Return (x, y) of the center of cell containing provided text 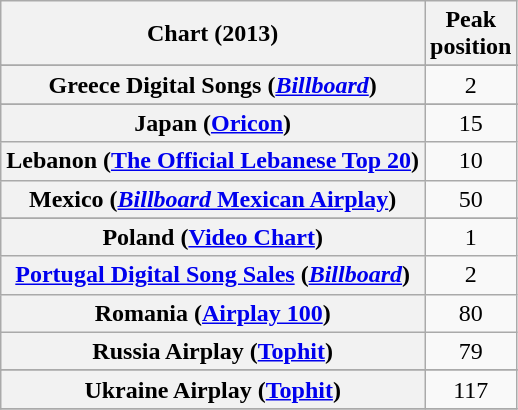
Greece Digital Songs (Billboard) (213, 85)
Japan (Oricon) (213, 123)
Lebanon (The Official Lebanese Top 20) (213, 161)
Chart (2013) (213, 34)
Portugal Digital Song Sales (Billboard) (213, 275)
Poland (Video Chart) (213, 237)
50 (471, 199)
Romania (Airplay 100) (213, 313)
Peakposition (471, 34)
15 (471, 123)
80 (471, 313)
117 (471, 389)
10 (471, 161)
1 (471, 237)
Ukraine Airplay (Tophit) (213, 389)
Russia Airplay (Tophit) (213, 351)
Mexico (Billboard Mexican Airplay) (213, 199)
79 (471, 351)
